Identify which cell holds the provided text, then report its [x, y] central coordinate. 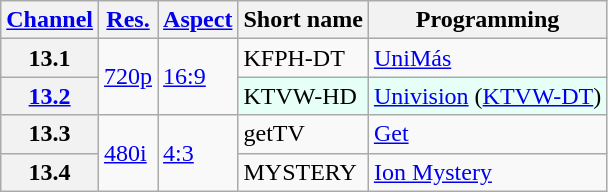
16:9 [198, 77]
Univision (KTVW-DT) [487, 96]
MYSTERY [303, 172]
Get [487, 134]
KFPH-DT [303, 58]
getTV [303, 134]
Res. [128, 20]
Ion Mystery [487, 172]
Channel [50, 20]
Programming [487, 20]
13.3 [50, 134]
480i [128, 153]
Short name [303, 20]
Aspect [198, 20]
13.1 [50, 58]
13.2 [50, 96]
UniMás [487, 58]
KTVW-HD [303, 96]
13.4 [50, 172]
4:3 [198, 153]
720p [128, 77]
